Determine the (X, Y) coordinate at the center of the cell enclosing the given text.  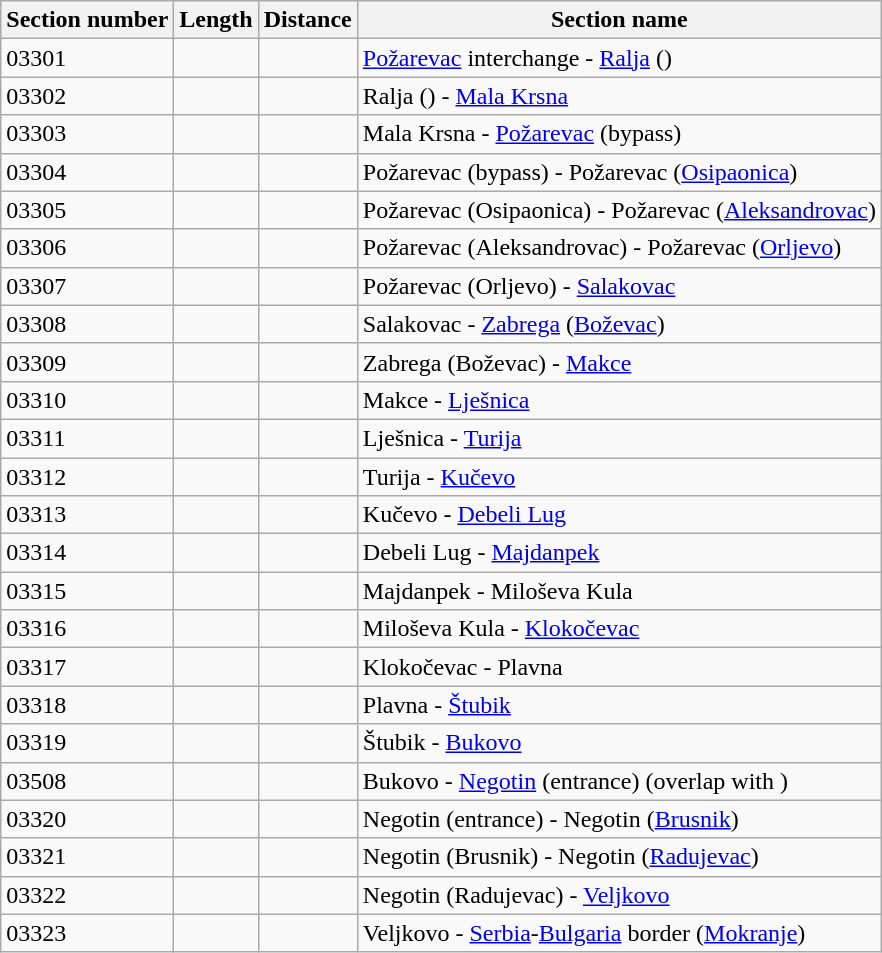
03310 (88, 400)
Lješnica - Turija (619, 438)
Štubik - Bukovo (619, 743)
03321 (88, 857)
03312 (88, 477)
03311 (88, 438)
Plavna - Štubik (619, 705)
03308 (88, 324)
Section name (619, 20)
Požarevac (Aleksandrovac) - Požarevac (Orljevo) (619, 248)
Debeli Lug - Majdanpek (619, 553)
03304 (88, 172)
Distance (308, 20)
Miloševa Kula - Klokočevac (619, 629)
Turija - Kučevo (619, 477)
Ralja () - Mala Krsna (619, 96)
03313 (88, 515)
Kučevo - Debeli Lug (619, 515)
03306 (88, 248)
03322 (88, 895)
03307 (88, 286)
03302 (88, 96)
Makce - Lješnica (619, 400)
03318 (88, 705)
Section number (88, 20)
03305 (88, 210)
03303 (88, 134)
Požarevac (Orljevo) - Salakovac (619, 286)
Požarevac interchange - Ralja () (619, 58)
Bukovo - Negotin (entrance) (overlap with ) (619, 781)
Salakovac - Zabrega (Boževac) (619, 324)
03314 (88, 553)
03508 (88, 781)
Požarevac (bypass) - Požarevac (Osipaonica) (619, 172)
Požarevac (Osipaonica) - Požarevac (Aleksandrovac) (619, 210)
Negotin (Radujevac) - Veljkovo (619, 895)
03309 (88, 362)
03315 (88, 591)
Klokočevac - Plavna (619, 667)
03323 (88, 933)
03301 (88, 58)
03317 (88, 667)
Majdanpek - Miloševa Kula (619, 591)
Zabrega (Boževac) - Makce (619, 362)
Negotin (Brusnik) - Negotin (Radujevac) (619, 857)
03319 (88, 743)
03316 (88, 629)
Veljkovo - Serbia-Bulgaria border (Mokranje) (619, 933)
Length (216, 20)
Negotin (entrance) - Negotin (Brusnik) (619, 819)
03320 (88, 819)
Mala Krsna - Požarevac (bypass) (619, 134)
